Provide the [X, Y] coordinate of the cell's center where the given text is located.  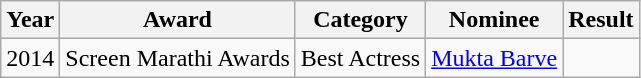
Mukta Barve [494, 58]
Result [601, 20]
2014 [30, 58]
Award [178, 20]
Nominee [494, 20]
Screen Marathi Awards [178, 58]
Year [30, 20]
Category [360, 20]
Best Actress [360, 58]
